Scan for the cell matching the given text and deliver its (x, y) coordinate at center. 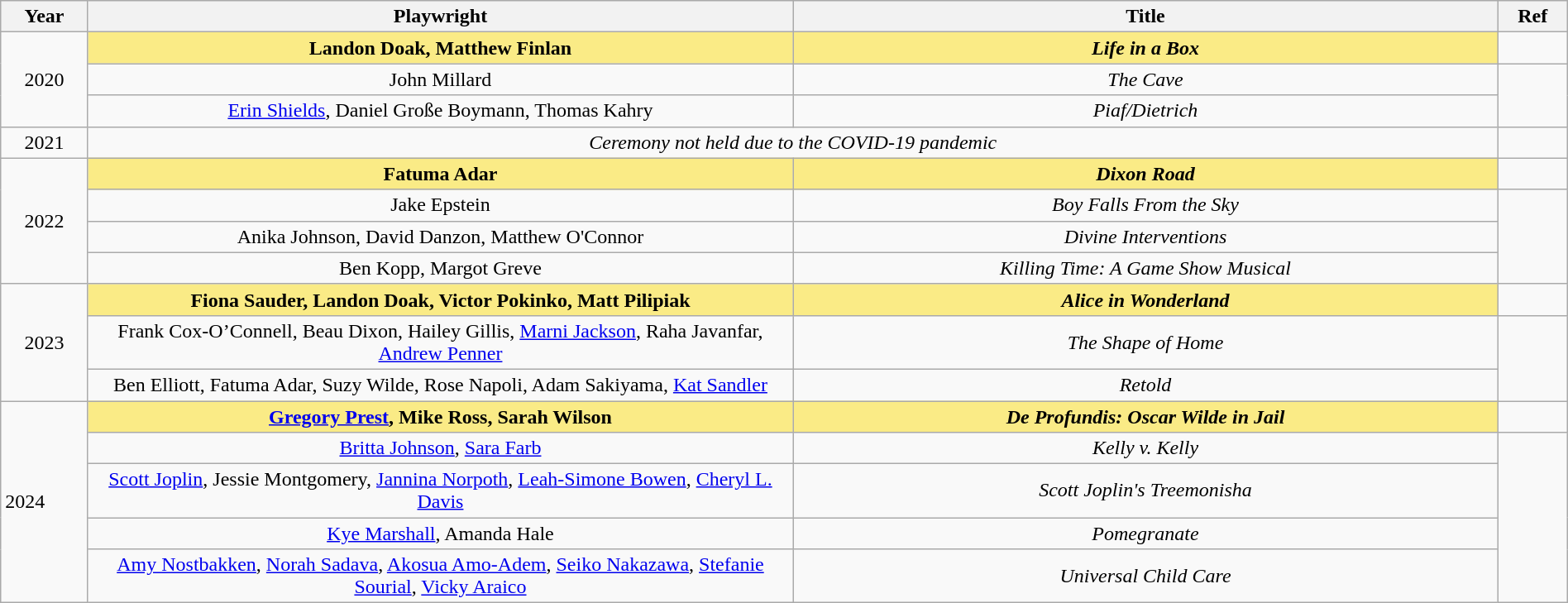
Kye Marshall, Amanda Hale (440, 534)
Erin Shields, Daniel Große Boymann, Thomas Kahry (440, 111)
Title (1146, 17)
John Millard (440, 79)
Piaf/Dietrich (1146, 111)
2024 (45, 501)
Ben Kopp, Margot Greve (440, 268)
Landon Doak, Matthew Finlan (440, 48)
Year (45, 17)
Dixon Road (1146, 174)
The Cave (1146, 79)
Kelly v. Kelly (1146, 448)
Divine Interventions (1146, 237)
Pomegranate (1146, 534)
2020 (45, 79)
Ref (1532, 17)
2023 (45, 342)
Ben Elliott, Fatuma Adar, Suzy Wilde, Rose Napoli, Adam Sakiyama, Kat Sandler (440, 385)
Britta Johnson, Sara Farb (440, 448)
Universal Child Care (1146, 576)
The Shape of Home (1146, 342)
2022 (45, 221)
Retold (1146, 385)
Jake Epstein (440, 205)
Alice in Wonderland (1146, 299)
De Profundis: Oscar Wilde in Jail (1146, 416)
Playwright (440, 17)
Fatuma Adar (440, 174)
Frank Cox-O’Connell, Beau Dixon, Hailey Gillis, Marni Jackson, Raha Javanfar, Andrew Penner (440, 342)
Scott Joplin's Treemonisha (1146, 491)
Scott Joplin, Jessie Montgomery, Jannina Norpoth, Leah-Simone Bowen, Cheryl L. Davis (440, 491)
Killing Time: A Game Show Musical (1146, 268)
Ceremony not held due to the COVID-19 pandemic (792, 142)
Fiona Sauder, Landon Doak, Victor Pokinko, Matt Pilipiak (440, 299)
Gregory Prest, Mike Ross, Sarah Wilson (440, 416)
Boy Falls From the Sky (1146, 205)
Life in a Box (1146, 48)
2021 (45, 142)
Anika Johnson, David Danzon, Matthew O'Connor (440, 237)
Amy Nostbakken, Norah Sadava, Akosua Amo-Adem, Seiko Nakazawa, Stefanie Sourial, Vicky Araico (440, 576)
